Detect which cell encompasses the target text, then output its [X, Y] center coordinate. 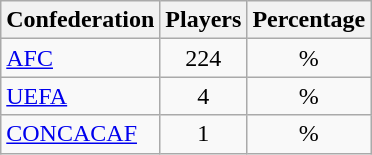
UEFA [80, 96]
1 [204, 134]
CONCACAF [80, 134]
AFC [80, 58]
4 [204, 96]
Players [204, 20]
224 [204, 58]
Percentage [309, 20]
Confederation [80, 20]
